Scan for the cell matching the given text and deliver its (x, y) coordinate at center. 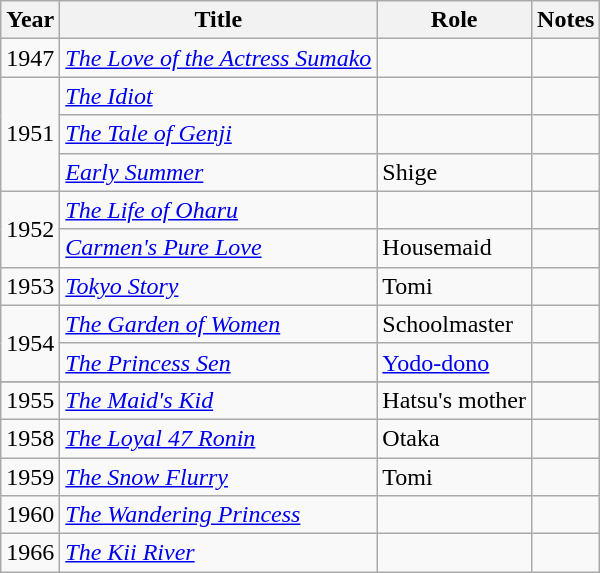
Title (218, 20)
1960 (30, 515)
Carmen's Pure Love (218, 248)
Notes (566, 20)
1958 (30, 438)
1959 (30, 477)
1954 (30, 343)
The Loyal 47 Ronin (218, 438)
The Garden of Women (218, 324)
The Maid's Kid (218, 400)
Year (30, 20)
The Princess Sen (218, 362)
1953 (30, 286)
1952 (30, 229)
The Wandering Princess (218, 515)
Schoolmaster (454, 324)
1966 (30, 553)
1951 (30, 134)
Shige (454, 172)
The Tale of Genji (218, 134)
The Idiot (218, 96)
The Kii River (218, 553)
Role (454, 20)
The Life of Oharu (218, 210)
Yodo-dono (454, 362)
1947 (30, 58)
Early Summer (218, 172)
The Love of the Actress Sumako (218, 58)
The Snow Flurry (218, 477)
1955 (30, 400)
Hatsu's mother (454, 400)
Housemaid (454, 248)
Tokyo Story (218, 286)
Otaka (454, 438)
